From the cell containing the given text, extract its center point as [X, Y] coordinate. 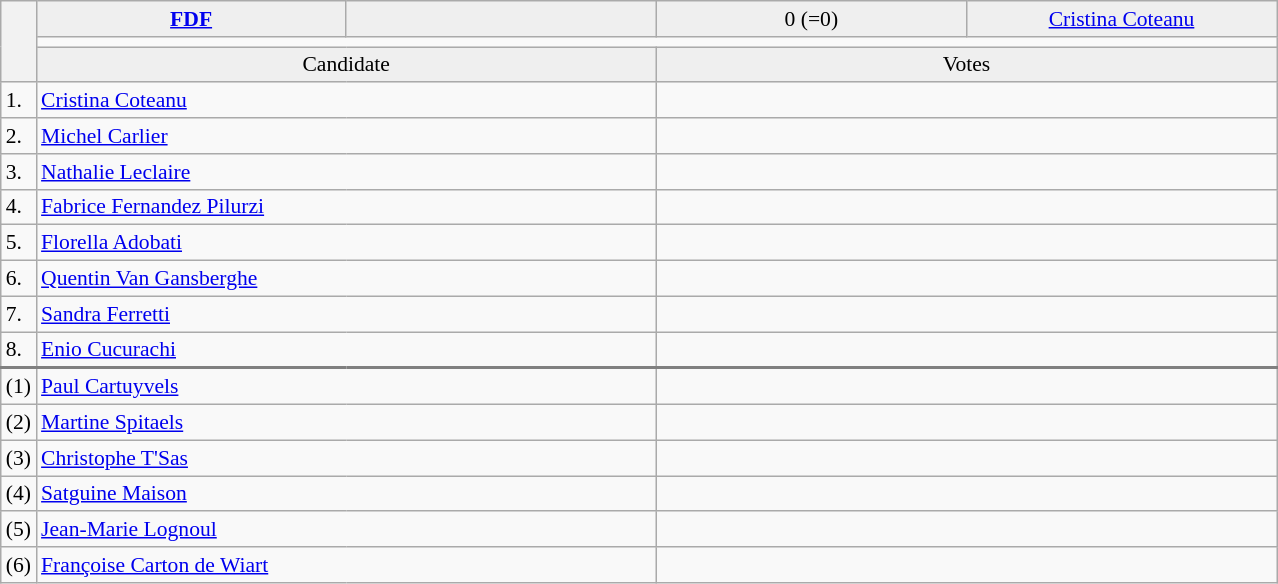
Votes [966, 65]
Satguine Maison [346, 494]
FDF [191, 19]
7. [18, 314]
Jean‐Marie Lognoul [346, 530]
Florella Adobati [346, 243]
(4) [18, 494]
(2) [18, 423]
Quentin Van Gansberghe [346, 279]
Nathalie Leclaire [346, 172]
2. [18, 136]
(3) [18, 458]
8. [18, 350]
4. [18, 207]
Christophe T'Sas [346, 458]
Martine Spitaels [346, 423]
Sandra Ferretti [346, 314]
1. [18, 101]
3. [18, 172]
Enio Cucurachi [346, 350]
5. [18, 243]
Françoise Carton de Wiart [346, 565]
Candidate [346, 65]
(6) [18, 565]
Michel Carlier [346, 136]
Fabrice Fernandez Pilurzi [346, 207]
(1) [18, 386]
Paul Cartuyvels [346, 386]
(5) [18, 530]
6. [18, 279]
0 (=0) [811, 19]
